Return [x, y] of the center of cell containing provided text 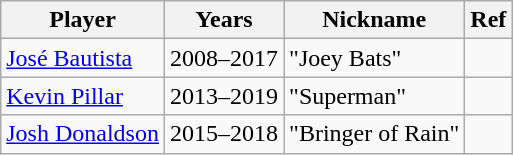
Years [224, 20]
"Superman" [374, 96]
"Joey Bats" [374, 58]
2008–2017 [224, 58]
2015–2018 [224, 134]
José Bautista [83, 58]
Player [83, 20]
Josh Donaldson [83, 134]
Nickname [374, 20]
Kevin Pillar [83, 96]
"Bringer of Rain" [374, 134]
2013–2019 [224, 96]
Ref [488, 20]
